Return the [x, y] coordinate for the center point of the cell that contains the specified text.  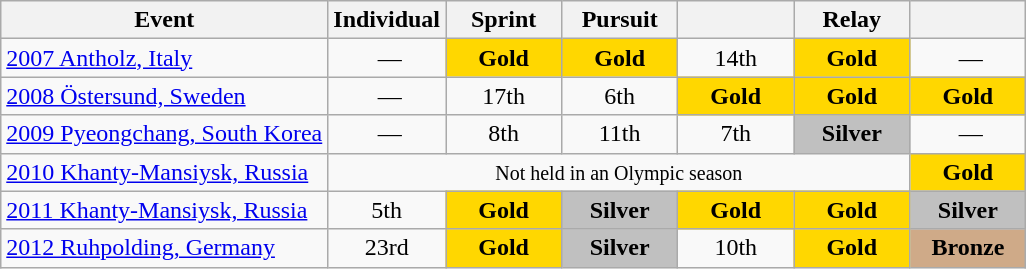
2011 Khanty-Mansiysk, Russia [164, 210]
2009 Pyeongchang, South Korea [164, 134]
2008 Östersund, Sweden [164, 96]
Event [164, 20]
Sprint [504, 20]
Pursuit [620, 20]
6th [620, 96]
8th [504, 134]
5th [387, 210]
2007 Antholz, Italy [164, 58]
Bronze [968, 248]
17th [504, 96]
11th [620, 134]
23rd [387, 248]
10th [736, 248]
Individual [387, 20]
7th [736, 134]
Relay [852, 20]
14th [736, 58]
2012 Ruhpolding, Germany [164, 248]
2010 Khanty-Mansiysk, Russia [164, 172]
Not held in an Olympic season [619, 172]
